Scan for the cell matching the given text and deliver its (X, Y) coordinate at center. 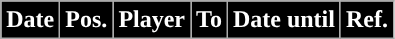
Pos. (86, 20)
Player (152, 20)
Date until (284, 20)
To (210, 20)
Date (30, 20)
Ref. (366, 20)
